Locate the cell with the specified text and output its [X, Y] center coordinate. 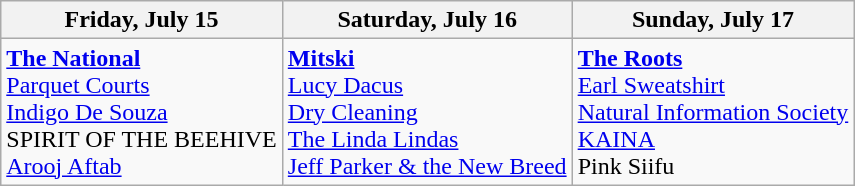
Saturday, July 16 [427, 20]
Friday, July 15 [142, 20]
The RootsEarl SweatshirtNatural Information SocietyKAINAPink Siifu [713, 112]
The NationalParquet CourtsIndigo De SouzaSPIRIT OF THE BEEHIVEArooj Aftab [142, 112]
MitskiLucy DacusDry CleaningThe Linda LindasJeff Parker & the New Breed [427, 112]
Sunday, July 17 [713, 20]
